Return the (x, y) coordinate for the center point of the cell that contains the specified text.  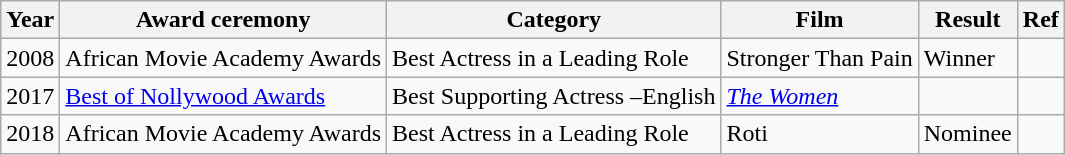
Film (820, 20)
Category (554, 20)
Result (968, 20)
Best Supporting Actress –English (554, 96)
Award ceremony (224, 20)
Best of Nollywood Awards (224, 96)
Year (30, 20)
Ref (1040, 20)
The Women (820, 96)
Roti (820, 134)
Stronger Than Pain (820, 58)
Nominee (968, 134)
2018 (30, 134)
2017 (30, 96)
Winner (968, 58)
2008 (30, 58)
